Provide the [X, Y] coordinate of the cell's center where the given text is located.  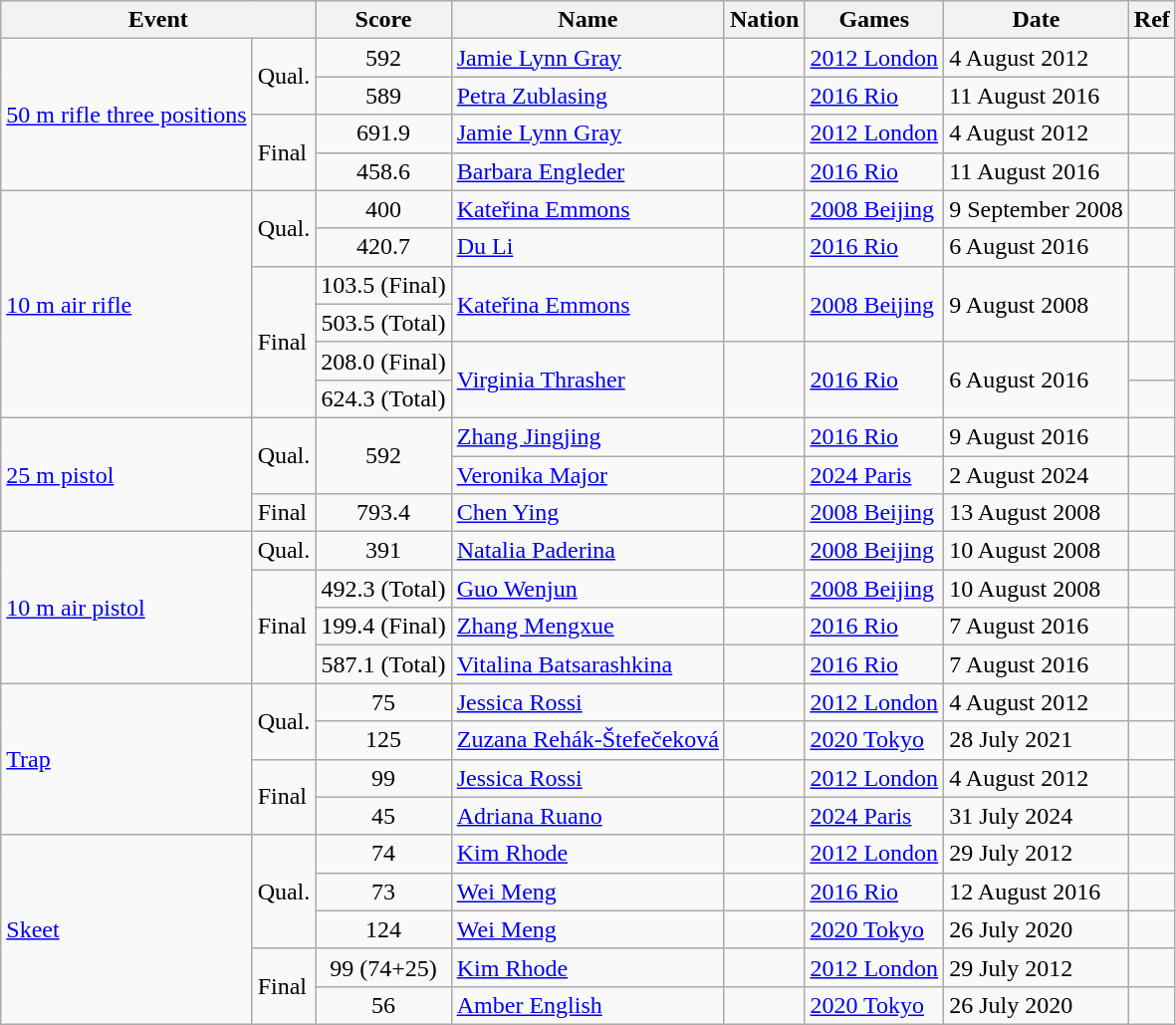
2 August 2024 [1037, 475]
793.4 [383, 513]
124 [383, 929]
Chen Ying [588, 513]
Adriana Ruano [588, 816]
Trap [126, 759]
56 [383, 1005]
691.9 [383, 133]
199.4 (Final) [383, 627]
10 m air rifle [126, 304]
13 August 2008 [1037, 513]
31 July 2024 [1037, 816]
458.6 [383, 171]
Barbara Engleder [588, 171]
Score [383, 20]
73 [383, 892]
103.5 (Final) [383, 285]
75 [383, 702]
492.3 (Total) [383, 589]
587.1 (Total) [383, 664]
624.3 (Total) [383, 398]
Name [588, 20]
Guo Wenjun [588, 589]
Event [158, 20]
Games [874, 20]
12 August 2016 [1037, 892]
Vitalina Batsarashkina [588, 664]
Zuzana Rehák-Štefečeková [588, 740]
Petra Zublasing [588, 96]
9 August 2008 [1037, 304]
420.7 [383, 247]
Natalia Paderina [588, 551]
208.0 (Final) [383, 361]
Skeet [126, 929]
Du Li [588, 247]
Amber English [588, 1005]
Virginia Thrasher [588, 380]
Date [1037, 20]
Ref [1151, 20]
74 [383, 854]
Veronika Major [588, 475]
589 [383, 96]
9 August 2016 [1037, 436]
99 (74+25) [383, 967]
25 m pistol [126, 474]
Zhang Jingjing [588, 436]
391 [383, 551]
400 [383, 209]
28 July 2021 [1037, 740]
Zhang Mengxue [588, 627]
Nation [764, 20]
125 [383, 740]
45 [383, 816]
503.5 (Total) [383, 323]
10 m air pistol [126, 608]
99 [383, 778]
50 m rifle three positions [126, 115]
9 September 2008 [1037, 209]
